Capture the cell that displays the provided text and extract its [X, Y] central coordinate. 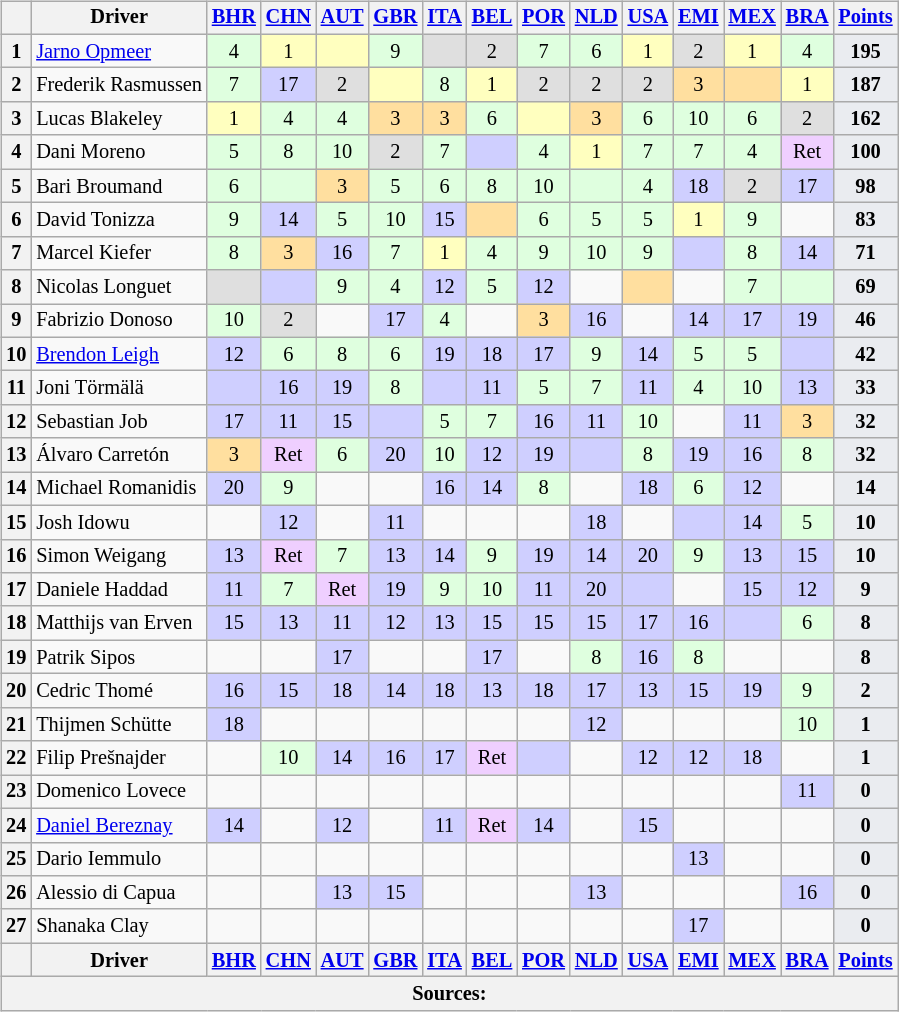
Domenico Lovece [119, 792]
Lucas Blakeley [119, 119]
Álvaro Carretón [119, 455]
Alessio di Capua [119, 893]
Shanaka Clay [119, 926]
24 [16, 825]
Matthijs van Erven [119, 623]
Josh Idowu [119, 522]
Joni Törmälä [119, 388]
Filip Prešnajder [119, 758]
Patrik Sipos [119, 657]
23 [16, 792]
David Tonizza [119, 220]
33 [865, 388]
187 [865, 85]
Nicolas Longuet [119, 287]
Fabrizio Donoso [119, 321]
Dario Iemmulo [119, 859]
Frederik Rasmussen [119, 85]
46 [865, 321]
71 [865, 253]
100 [865, 152]
Sources: [449, 994]
195 [865, 51]
26 [16, 893]
25 [16, 859]
Michael Romanidis [119, 489]
Marcel Kiefer [119, 253]
98 [865, 186]
Brendon Leigh [119, 354]
42 [865, 354]
83 [865, 220]
Daniele Haddad [119, 590]
Dani Moreno [119, 152]
162 [865, 119]
Daniel Bereznay [119, 825]
21 [16, 724]
27 [16, 926]
Sebastian Job [119, 422]
Thijmen Schütte [119, 724]
69 [865, 287]
22 [16, 758]
Simon Weigang [119, 556]
Bari Broumand [119, 186]
Jarno Opmeer [119, 51]
Cedric Thomé [119, 691]
